Search for the cell housing the specified text and yield its [x, y] center coordinate. 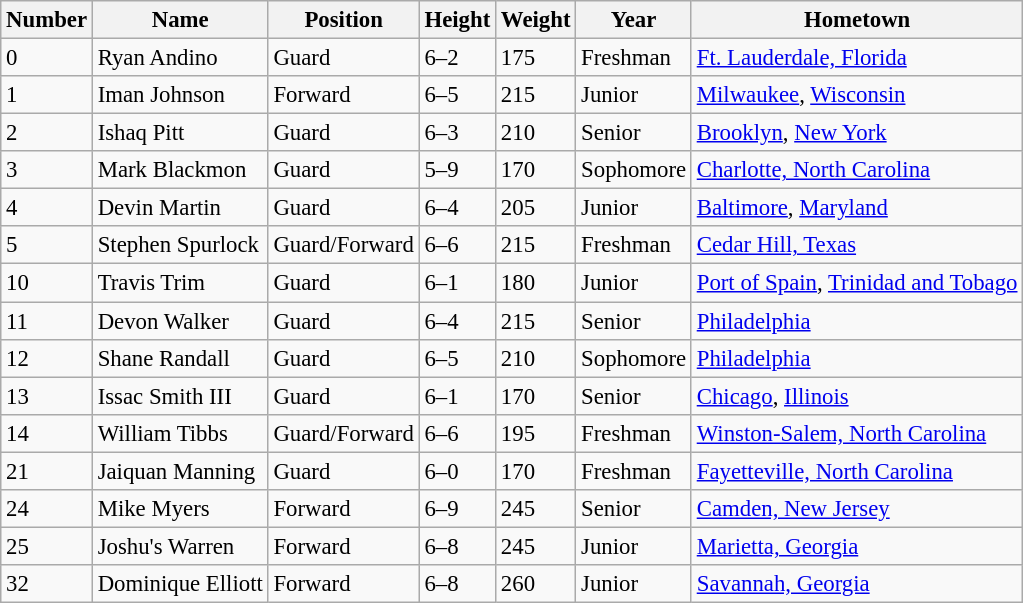
Cedar Hill, Texas [856, 245]
260 [536, 584]
Number [47, 20]
Milwaukee, Wisconsin [856, 95]
11 [47, 321]
6–3 [457, 133]
25 [47, 546]
6–2 [457, 58]
5–9 [457, 170]
Marietta, Georgia [856, 546]
Brooklyn, New York [856, 133]
24 [47, 509]
Hometown [856, 20]
195 [536, 433]
180 [536, 283]
10 [47, 283]
Iman Johnson [180, 95]
Position [344, 20]
0 [47, 58]
Dominique Elliott [180, 584]
21 [47, 471]
32 [47, 584]
3 [47, 170]
Camden, New Jersey [856, 509]
14 [47, 433]
5 [47, 245]
Savannah, Georgia [856, 584]
Mark Blackmon [180, 170]
Chicago, Illinois [856, 396]
William Tibbs [180, 433]
Stephen Spurlock [180, 245]
Charlotte, North Carolina [856, 170]
Weight [536, 20]
Shane Randall [180, 358]
1 [47, 95]
Baltimore, Maryland [856, 208]
Name [180, 20]
6–9 [457, 509]
Mike Myers [180, 509]
Joshu's Warren [180, 546]
Ryan Andino [180, 58]
Travis Trim [180, 283]
Fayetteville, North Carolina [856, 471]
Ishaq Pitt [180, 133]
2 [47, 133]
13 [47, 396]
4 [47, 208]
175 [536, 58]
Issac Smith III [180, 396]
Jaiquan Manning [180, 471]
Devon Walker [180, 321]
Year [634, 20]
Port of Spain, Trinidad and Tobago [856, 283]
Ft. Lauderdale, Florida [856, 58]
Winston-Salem, North Carolina [856, 433]
Height [457, 20]
6–0 [457, 471]
12 [47, 358]
205 [536, 208]
Devin Martin [180, 208]
